Scan for the cell matching the given text and deliver its [x, y] coordinate at center. 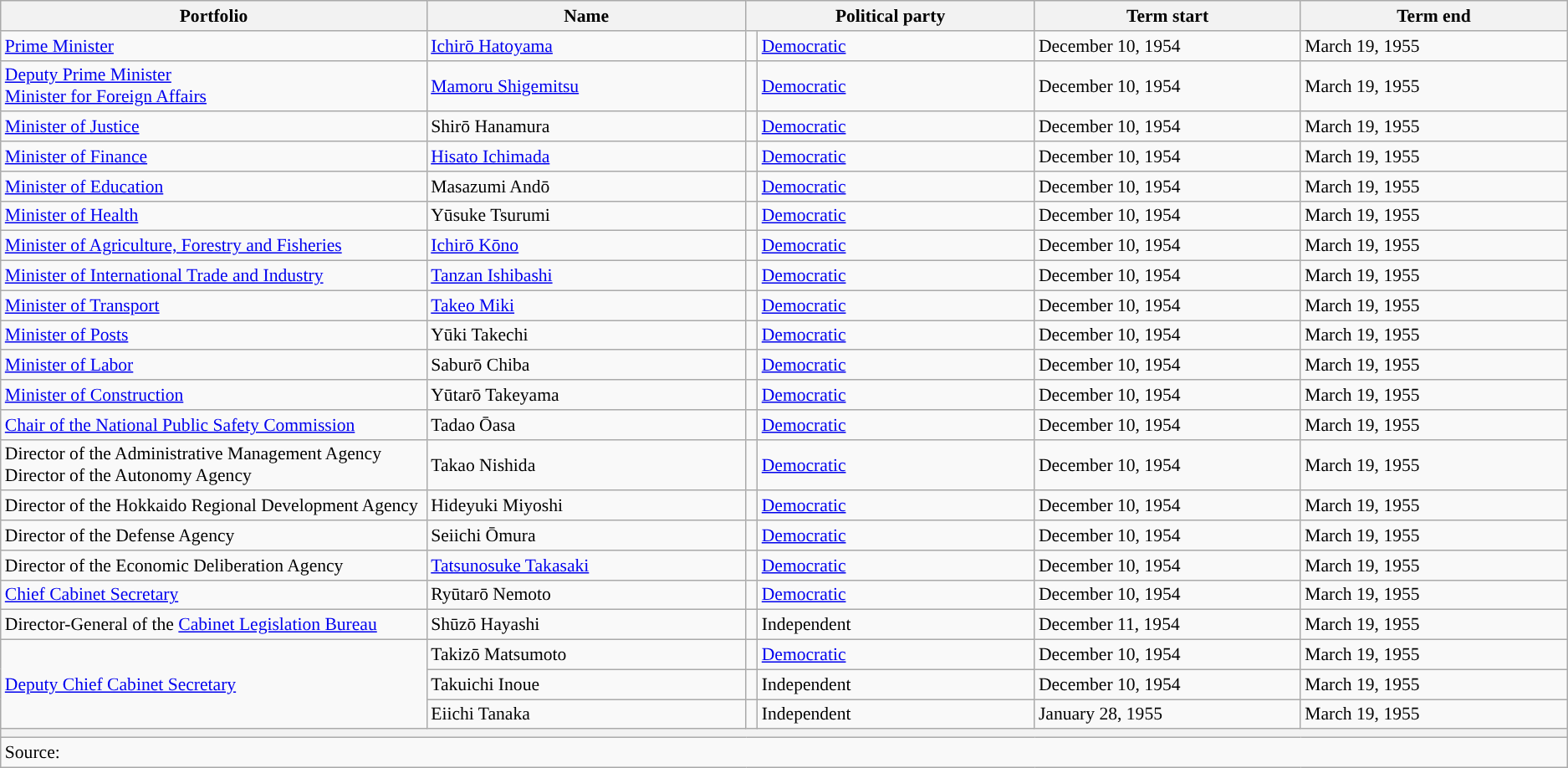
Hisato Ichimada [586, 156]
Chair of the National Public Safety Commission [214, 425]
Hideyuki Miyoshi [586, 506]
Mamoru Shigemitsu [586, 85]
Director of the Administrative Management AgencyDirector of the Autonomy Agency [214, 465]
December 11, 1954 [1167, 625]
Minister of International Trade and Industry [214, 276]
Saburō Chiba [586, 366]
Takuichi Inoue [586, 684]
Tanzan Ishibashi [586, 276]
Chief Cabinet Secretary [214, 595]
Term end [1433, 16]
Yūtarō Takeyama [586, 395]
Director of the Defense Agency [214, 535]
Minister of Construction [214, 395]
Shūzō Hayashi [586, 625]
Director-General of the Cabinet Legislation Bureau [214, 625]
Ichirō Kōno [586, 246]
Minister of Health [214, 216]
Minister of Posts [214, 335]
Minister of Agriculture, Forestry and Fisheries [214, 246]
Minister of Justice [214, 127]
Takeo Miki [586, 305]
Minister of Transport [214, 305]
Eiichi Tanaka [586, 714]
Ichirō Hatoyama [586, 46]
Director of the Economic Deliberation Agency [214, 566]
Prime Minister [214, 46]
Minister of Education [214, 187]
Takizō Matsumoto [586, 655]
Political party [890, 16]
Masazumi Andō [586, 187]
Yūki Takechi [586, 335]
Term start [1167, 16]
Name [586, 16]
Yūsuke Tsurumi [586, 216]
Ryūtarō Nemoto [586, 595]
Minister of Labor [214, 366]
Tadao Ōasa [586, 425]
January 28, 1955 [1167, 714]
Director of the Hokkaido Regional Development Agency [214, 506]
Shirō Hanamura [586, 127]
Takao Nishida [586, 465]
Minister of Finance [214, 156]
Tatsunosuke Takasaki [586, 566]
Deputy Prime MinisterMinister for Foreign Affairs [214, 85]
Deputy Chief Cabinet Secretary [214, 684]
Portfolio [214, 16]
Seiichi Ōmura [586, 535]
Source: [784, 753]
